Find where the given text appears and provide that cell's center as (X, Y) coordinate. 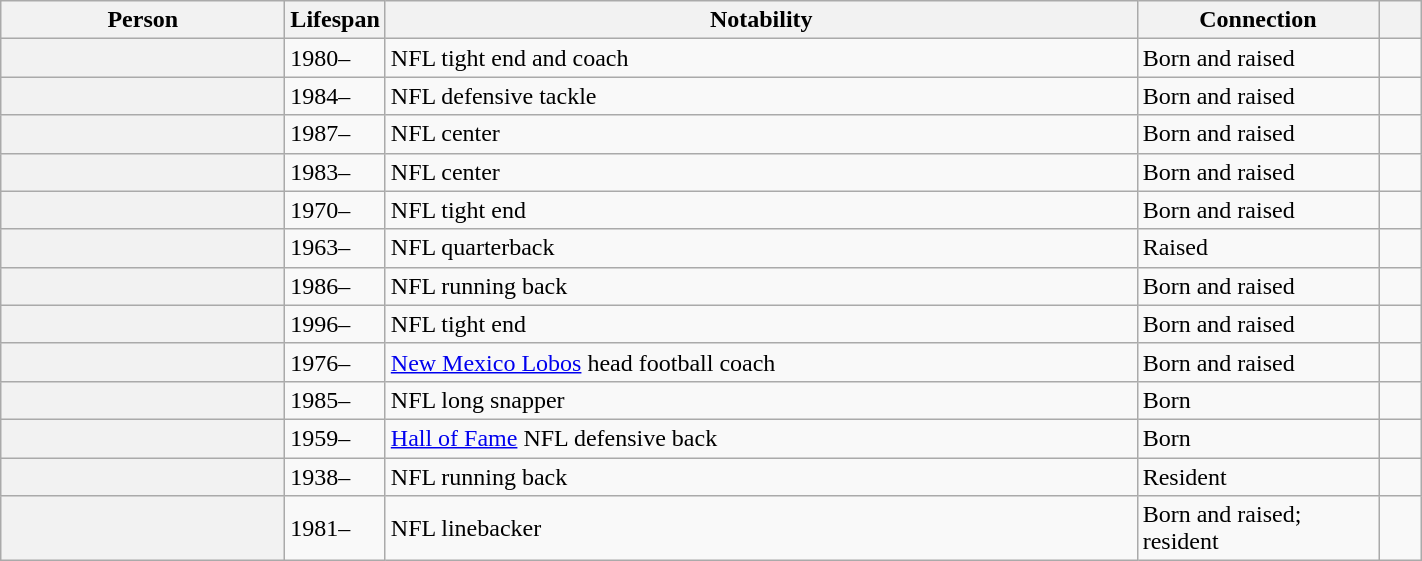
1959– (335, 438)
1980– (335, 58)
Connection (1258, 20)
Raised (1258, 248)
1983– (335, 172)
Resident (1258, 477)
NFL tight end and coach (761, 58)
1976– (335, 362)
1984– (335, 96)
NFL linebacker (761, 528)
1987– (335, 134)
1970– (335, 210)
NFL long snapper (761, 400)
Person (143, 20)
Notability (761, 20)
Lifespan (335, 20)
NFL defensive tackle (761, 96)
1986– (335, 286)
Hall of Fame NFL defensive back (761, 438)
1938– (335, 477)
NFL quarterback (761, 248)
1985– (335, 400)
Born and raised; resident (1258, 528)
New Mexico Lobos head football coach (761, 362)
1981– (335, 528)
1963– (335, 248)
1996– (335, 324)
